Output the [x, y] coordinate of the center of the cell containing the given text.  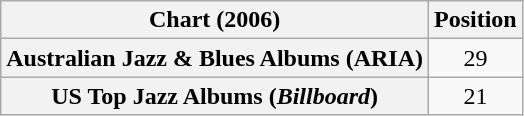
Australian Jazz & Blues Albums (ARIA) [215, 58]
21 [476, 96]
29 [476, 58]
US Top Jazz Albums (Billboard) [215, 96]
Position [476, 20]
Chart (2006) [215, 20]
